Return (X, Y) of the center of cell containing provided text 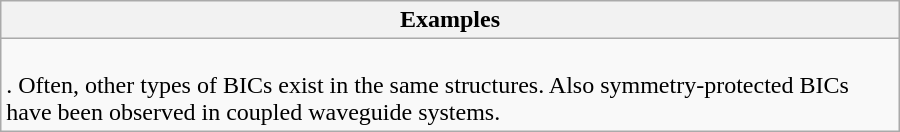
. Often, other types of BICs exist in the same structures. Also symmetry-protected BICs have been observed in coupled waveguide systems. (450, 85)
Examples (450, 20)
